Locate the cell with the specified text and output its (X, Y) center coordinate. 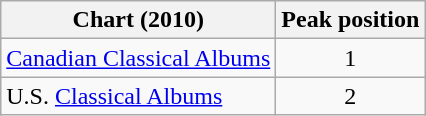
Peak position (350, 20)
Canadian Classical Albums (138, 58)
1 (350, 58)
U.S. Classical Albums (138, 96)
Chart (2010) (138, 20)
2 (350, 96)
